Output the (X, Y) coordinate of the center of the cell containing the given text.  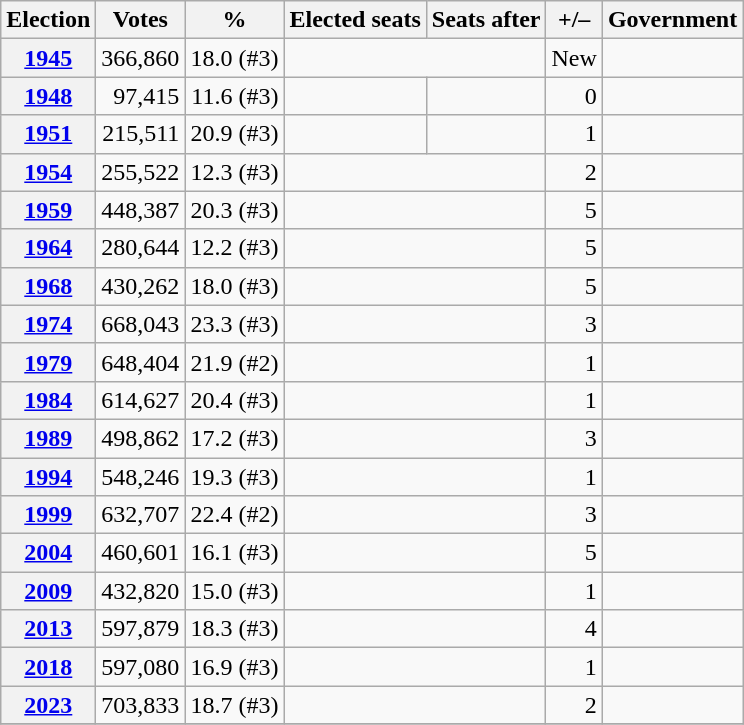
703,833 (140, 705)
12.3 (#3) (234, 172)
1951 (48, 134)
430,262 (140, 286)
498,862 (140, 438)
1964 (48, 248)
2009 (48, 591)
Votes (140, 20)
1984 (48, 400)
Seats after (486, 20)
+/– (574, 20)
1954 (48, 172)
1999 (48, 515)
19.3 (#3) (234, 477)
4 (574, 629)
16.1 (#3) (234, 553)
1974 (48, 324)
Government (672, 20)
215,511 (140, 134)
597,879 (140, 629)
632,707 (140, 515)
0 (574, 96)
1959 (48, 210)
18.3 (#3) (234, 629)
Election (48, 20)
2023 (48, 705)
17.2 (#3) (234, 438)
1945 (48, 58)
18.7 (#3) (234, 705)
20.3 (#3) (234, 210)
1979 (48, 362)
23.3 (#3) (234, 324)
97,415 (140, 96)
New (574, 58)
2018 (48, 667)
597,080 (140, 667)
15.0 (#3) (234, 591)
20.9 (#3) (234, 134)
614,627 (140, 400)
432,820 (140, 591)
1968 (48, 286)
% (234, 20)
12.2 (#3) (234, 248)
16.9 (#3) (234, 667)
1994 (48, 477)
648,404 (140, 362)
280,644 (140, 248)
1989 (48, 438)
21.9 (#2) (234, 362)
366,860 (140, 58)
11.6 (#3) (234, 96)
668,043 (140, 324)
255,522 (140, 172)
460,601 (140, 553)
2013 (48, 629)
2004 (48, 553)
448,387 (140, 210)
Elected seats (355, 20)
1948 (48, 96)
548,246 (140, 477)
20.4 (#3) (234, 400)
22.4 (#2) (234, 515)
